Determine the [X, Y] coordinate at the center of the cell enclosing the given text.  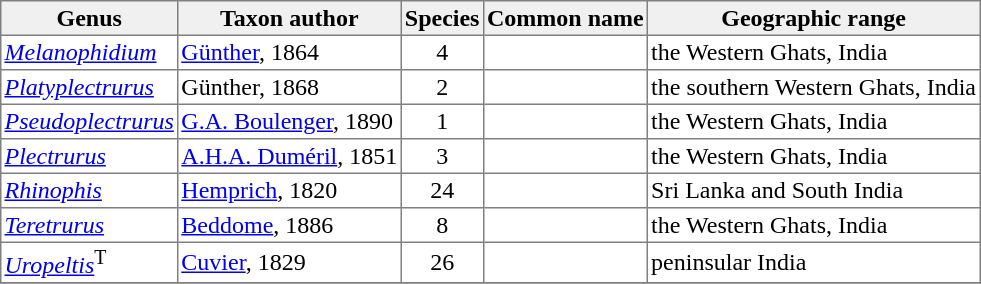
A.H.A. Duméril, 1851 [290, 156]
G.A. Boulenger, 1890 [290, 121]
26 [442, 262]
Günther, 1864 [290, 52]
Sri Lanka and South India [813, 190]
Platyplectrurus [90, 87]
peninsular India [813, 262]
4 [442, 52]
Rhinophis [90, 190]
8 [442, 225]
the southern Western Ghats, India [813, 87]
UropeltisT [90, 262]
Beddome, 1886 [290, 225]
Taxon author [290, 18]
Teretrurus [90, 225]
Günther, 1868 [290, 87]
Hemprich, 1820 [290, 190]
2 [442, 87]
Geographic range [813, 18]
Cuvier, 1829 [290, 262]
Melanophidium [90, 52]
Species [442, 18]
Common name [565, 18]
1 [442, 121]
Pseudoplectrurus [90, 121]
24 [442, 190]
Plectrurus [90, 156]
3 [442, 156]
Genus [90, 18]
